Capture the cell that displays the provided text and extract its [X, Y] central coordinate. 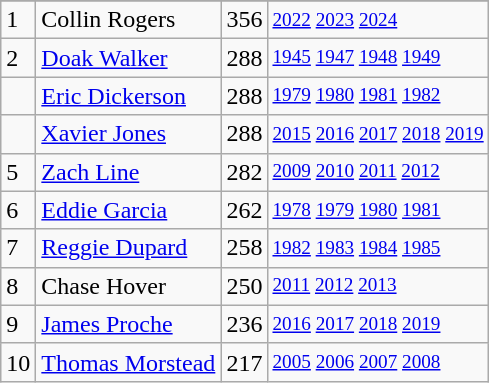
2022 2023 2024 [378, 20]
Zach Line [128, 172]
6 [18, 210]
Reggie Dupard [128, 248]
Thomas Morstead [128, 362]
5 [18, 172]
Eddie Garcia [128, 210]
1945 1947 1948 1949 [378, 58]
2 [18, 58]
2016 2017 2018 2019 [378, 324]
217 [244, 362]
1978 1979 1980 1981 [378, 210]
262 [244, 210]
Collin Rogers [128, 20]
258 [244, 248]
250 [244, 286]
Doak Walker [128, 58]
236 [244, 324]
2011 2012 2013 [378, 286]
Xavier Jones [128, 134]
1 [18, 20]
10 [18, 362]
1979 1980 1981 1982 [378, 96]
2015 2016 2017 2018 2019 [378, 134]
Chase Hover [128, 286]
9 [18, 324]
1982 1983 1984 1985 [378, 248]
282 [244, 172]
7 [18, 248]
2009 2010 2011 2012 [378, 172]
356 [244, 20]
James Proche [128, 324]
8 [18, 286]
Eric Dickerson [128, 96]
2005 2006 2007 2008 [378, 362]
